Return the (X, Y) coordinate for the center point of the cell that contains the specified text.  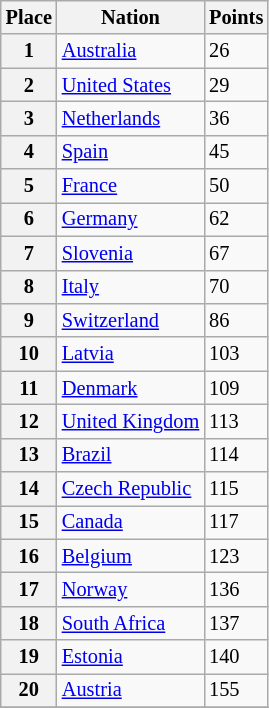
5 (29, 186)
2 (29, 85)
140 (236, 657)
137 (236, 623)
10 (29, 354)
Australia (130, 51)
Spain (130, 152)
Nation (130, 17)
Austria (130, 690)
Italy (130, 287)
Canada (130, 522)
Germany (130, 219)
86 (236, 320)
Estonia (130, 657)
155 (236, 690)
20 (29, 690)
14 (29, 489)
Czech Republic (130, 489)
7 (29, 253)
17 (29, 589)
Norway (130, 589)
109 (236, 388)
South Africa (130, 623)
113 (236, 421)
62 (236, 219)
3 (29, 118)
18 (29, 623)
26 (236, 51)
13 (29, 455)
12 (29, 421)
4 (29, 152)
9 (29, 320)
136 (236, 589)
70 (236, 287)
1 (29, 51)
Netherlands (130, 118)
Denmark (130, 388)
Brazil (130, 455)
67 (236, 253)
123 (236, 556)
50 (236, 186)
16 (29, 556)
8 (29, 287)
Latvia (130, 354)
29 (236, 85)
11 (29, 388)
114 (236, 455)
Place (29, 17)
45 (236, 152)
115 (236, 489)
United Kingdom (130, 421)
19 (29, 657)
36 (236, 118)
Points (236, 17)
103 (236, 354)
15 (29, 522)
Switzerland (130, 320)
United States (130, 85)
Slovenia (130, 253)
117 (236, 522)
Belgium (130, 556)
France (130, 186)
6 (29, 219)
